Output the (X, Y) coordinate of the center of the cell containing the given text.  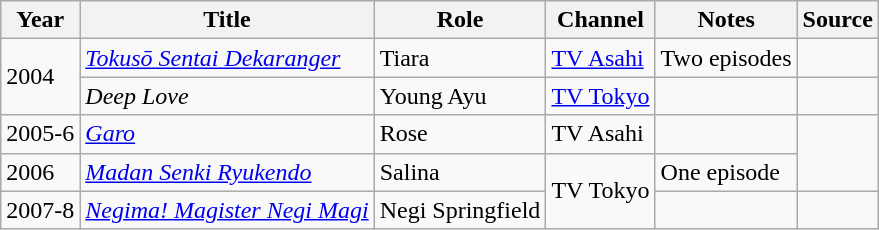
2004 (40, 77)
Salina (460, 172)
Deep Love (227, 96)
Role (460, 20)
Young Ayu (460, 96)
Rose (460, 134)
Notes (726, 20)
Tokusō Sentai Dekaranger (227, 58)
Negi Springfield (460, 210)
2006 (40, 172)
Source (838, 20)
Madan Senki Ryukendo (227, 172)
2007-8 (40, 210)
Two episodes (726, 58)
Year (40, 20)
2005-6 (40, 134)
Title (227, 20)
Negima! Magister Negi Magi (227, 210)
Tiara (460, 58)
Channel (600, 20)
One episode (726, 172)
Garo (227, 134)
